Identify which cell holds the provided text, then report its (x, y) central coordinate. 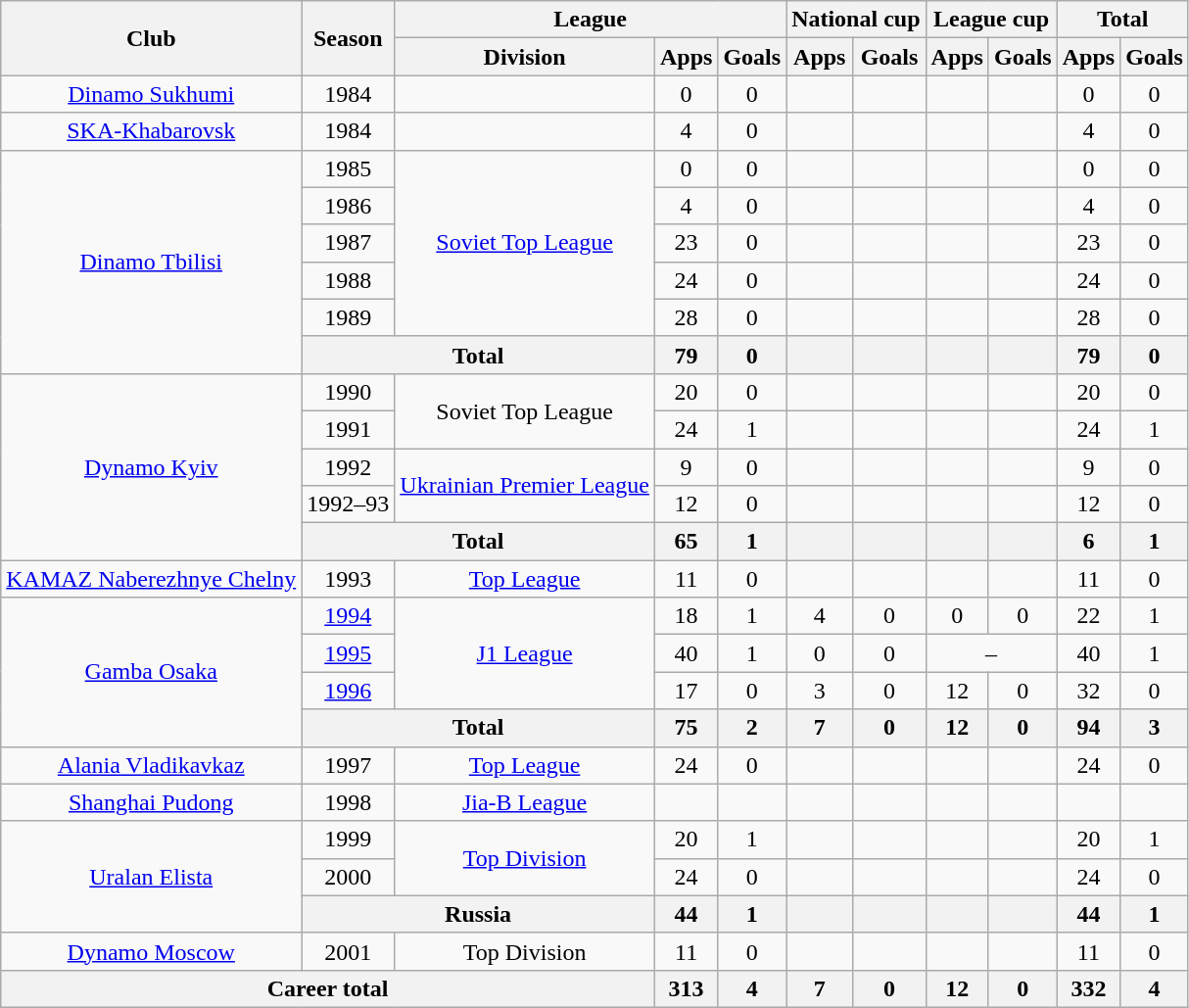
– (991, 653)
1989 (349, 317)
National cup (856, 20)
332 (1088, 988)
1996 (349, 691)
1993 (349, 579)
94 (1088, 728)
Jia-B League (525, 802)
1991 (349, 429)
Season (349, 38)
Dinamo Tbilisi (151, 262)
Club (151, 38)
313 (686, 988)
2001 (349, 951)
Division (525, 57)
1985 (349, 168)
1994 (349, 616)
Russia (478, 914)
22 (1088, 616)
1992 (349, 467)
1998 (349, 802)
Shanghai Pudong (151, 802)
Gamba Osaka (151, 672)
Ukrainian Premier League (525, 486)
1992–93 (349, 504)
65 (686, 542)
18 (686, 616)
Dynamo Moscow (151, 951)
1999 (349, 840)
1988 (349, 280)
League (591, 20)
Alania Vladikavkaz (151, 765)
6 (1088, 542)
SKA-Khabarovsk (151, 131)
17 (686, 691)
2000 (349, 877)
J1 League (525, 653)
Uralan Elista (151, 877)
KAMAZ Naberezhnye Chelny (151, 579)
2 (752, 728)
1986 (349, 206)
1987 (349, 243)
75 (686, 728)
Dinamo Sukhumi (151, 94)
32 (1088, 691)
League cup (991, 20)
1990 (349, 392)
1995 (349, 653)
Career total (328, 988)
1997 (349, 765)
Dynamo Kyiv (151, 466)
